Return the [x, y] coordinate for the center point of the cell that contains the specified text.  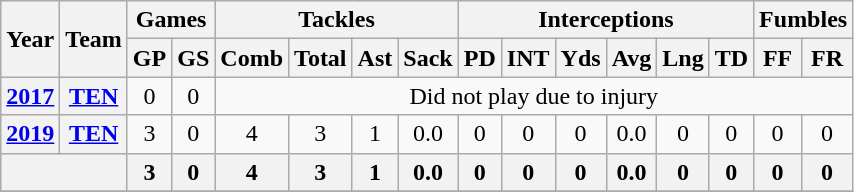
Ast [375, 58]
2017 [30, 96]
TD [731, 58]
GP [149, 58]
Total [321, 58]
FF [778, 58]
Interceptions [606, 20]
FR [828, 58]
Sack [428, 58]
Yds [580, 58]
Year [30, 39]
Tackles [336, 20]
Lng [683, 58]
Fumbles [804, 20]
INT [528, 58]
2019 [30, 134]
Comb [252, 58]
PD [480, 58]
Avg [632, 58]
Team [94, 39]
GS [194, 58]
Games [170, 20]
Did not play due to injury [534, 96]
